Return (x, y) of the center of cell containing provided text 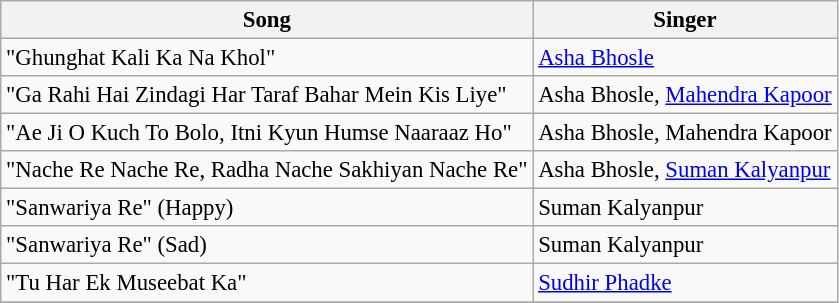
Sudhir Phadke (685, 283)
Song (267, 20)
Singer (685, 20)
"Nache Re Nache Re, Radha Nache Sakhiyan Nache Re" (267, 170)
"Ae Ji O Kuch To Bolo, Itni Kyun Humse Naaraaz Ho" (267, 133)
"Tu Har Ek Museebat Ka" (267, 283)
"Ghunghat Kali Ka Na Khol" (267, 58)
"Sanwariya Re" (Sad) (267, 245)
Asha Bhosle (685, 58)
"Sanwariya Re" (Happy) (267, 208)
Asha Bhosle, Suman Kalyanpur (685, 170)
"Ga Rahi Hai Zindagi Har Taraf Bahar Mein Kis Liye" (267, 95)
